Scan for the cell matching the given text and deliver its [X, Y] coordinate at center. 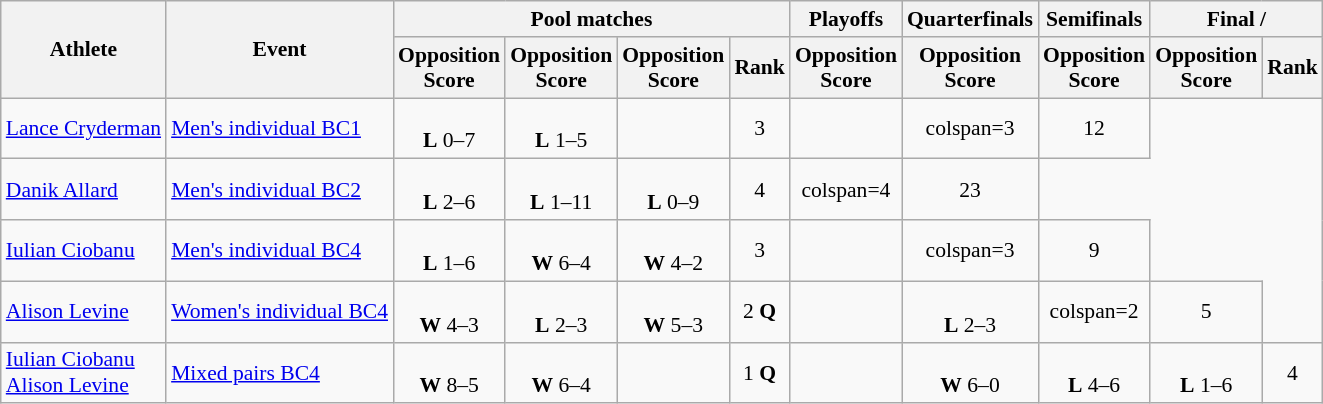
5 [1206, 312]
W 8–5 [449, 372]
Athlete [84, 50]
W 4–2 [673, 250]
L 1–5 [561, 128]
Danik Allard [84, 190]
Iulian CiobanuAlison Levine [84, 372]
Mixed pairs BC4 [280, 372]
Women's individual BC4 [280, 312]
W 6–0 [970, 372]
Iulian Ciobanu [84, 250]
Event [280, 50]
Semifinals [1094, 19]
9 [1094, 250]
W 4–3 [449, 312]
Final / [1236, 19]
Men's individual BC2 [280, 190]
L 1–11 [561, 190]
colspan=4 [846, 190]
Pool matches [592, 19]
1 Q [760, 372]
2 Q [760, 312]
L 0–7 [449, 128]
23 [970, 190]
Lance Cryderman [84, 128]
Playoffs [846, 19]
Men's individual BC1 [280, 128]
W 5–3 [673, 312]
Alison Levine [84, 312]
Quarterfinals [970, 19]
colspan=2 [1094, 312]
L 0–9 [673, 190]
L 2–6 [449, 190]
Men's individual BC4 [280, 250]
L 4–6 [1094, 372]
12 [1094, 128]
